Extract the (X, Y) coordinate from the center of the cell holding the provided text.  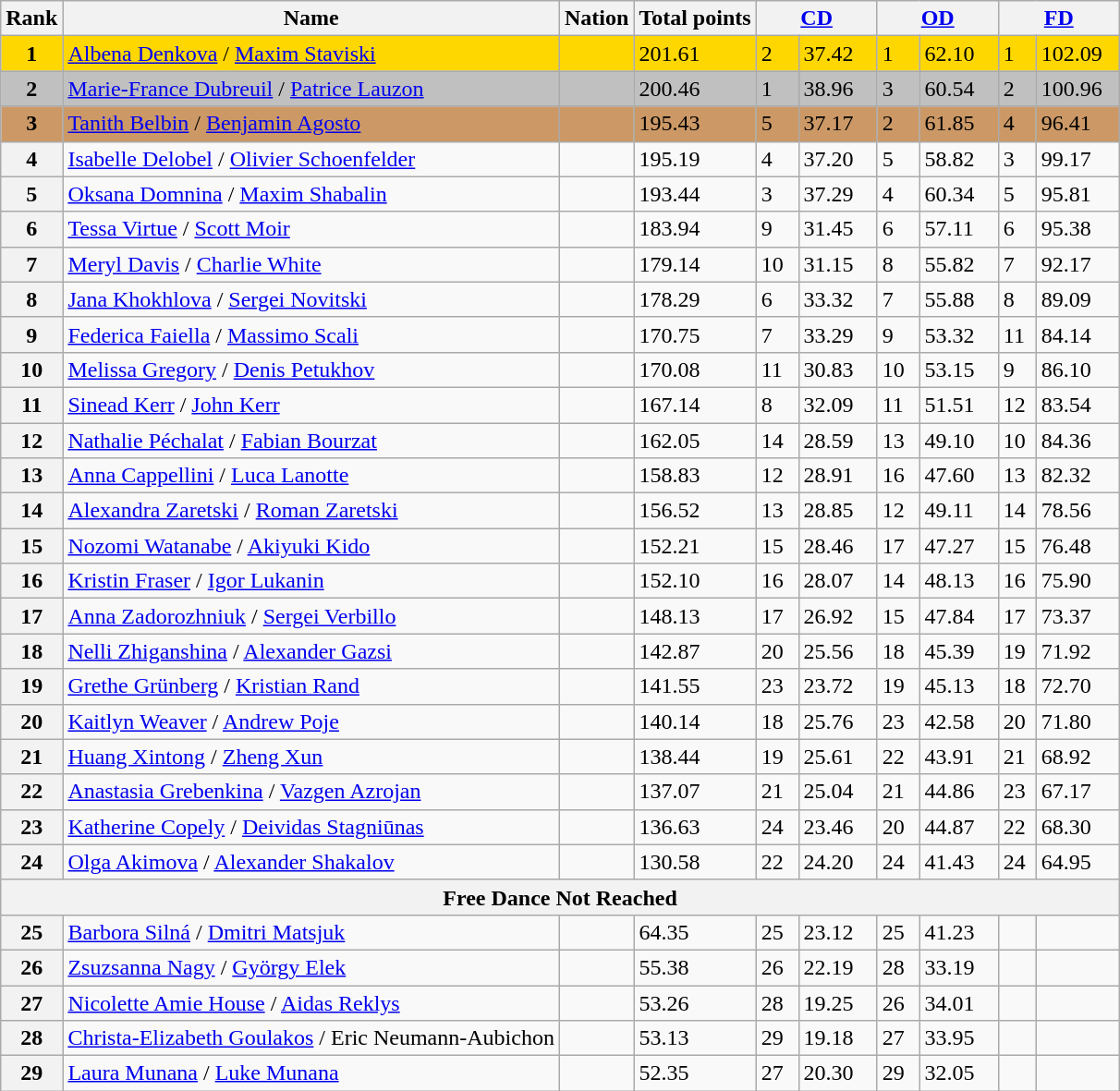
95.81 (1077, 194)
53.15 (959, 370)
178.29 (695, 299)
Sinead Kerr / John Kerr (311, 405)
57.11 (959, 229)
200.46 (695, 89)
95.38 (1077, 229)
156.52 (695, 511)
Melissa Gregory / Denis Petukhov (311, 370)
61.85 (959, 124)
99.17 (1077, 159)
Kaitlyn Weaver / Andrew Poje (311, 721)
OD (937, 18)
Nation (596, 18)
Nicolette Amie House / Aidas Reklys (311, 1002)
33.19 (959, 967)
43.91 (959, 757)
72.70 (1077, 686)
68.30 (1077, 827)
Anna Zadorozhniuk / Sergei Verbillo (311, 616)
Huang Xintong / Zheng Xun (311, 757)
60.54 (959, 89)
37.20 (837, 159)
38.96 (837, 89)
Meryl Davis / Charlie White (311, 264)
83.54 (1077, 405)
60.34 (959, 194)
31.45 (837, 229)
42.58 (959, 721)
55.88 (959, 299)
48.13 (959, 581)
Oksana Domnina / Maxim Shabalin (311, 194)
19.25 (837, 1002)
25.76 (837, 721)
152.21 (695, 546)
47.84 (959, 616)
86.10 (1077, 370)
167.14 (695, 405)
Tanith Belbin / Benjamin Agosto (311, 124)
130.58 (695, 862)
62.10 (959, 54)
28.46 (837, 546)
24.20 (837, 862)
20.30 (837, 1073)
Albena Denkova / Maxim Staviski (311, 54)
32.05 (959, 1073)
Name (311, 18)
179.14 (695, 264)
78.56 (1077, 511)
195.19 (695, 159)
158.83 (695, 476)
Tessa Virtue / Scott Moir (311, 229)
23.72 (837, 686)
102.09 (1077, 54)
Free Dance Not Reached (560, 897)
Barbora Silná / Dmitri Matsjuk (311, 932)
152.10 (695, 581)
55.38 (695, 967)
193.44 (695, 194)
55.82 (959, 264)
Laura Munana / Luke Munana (311, 1073)
Anna Cappellini / Luca Lanotte (311, 476)
19.18 (837, 1038)
41.43 (959, 862)
Isabelle Delobel / Olivier Schoenfelder (311, 159)
Katherine Copely / Deividas Stagniūnas (311, 827)
Federica Faiella / Massimo Scali (311, 334)
67.17 (1077, 792)
82.32 (1077, 476)
195.43 (695, 124)
68.92 (1077, 757)
28.07 (837, 581)
Alexandra Zaretski / Roman Zaretski (311, 511)
84.36 (1077, 441)
28.59 (837, 441)
136.63 (695, 827)
37.17 (837, 124)
37.29 (837, 194)
170.08 (695, 370)
47.27 (959, 546)
Rank (31, 18)
138.44 (695, 757)
52.35 (695, 1073)
44.87 (959, 827)
26.92 (837, 616)
33.32 (837, 299)
41.23 (959, 932)
Kristin Fraser / Igor Lukanin (311, 581)
45.39 (959, 651)
Anastasia Grebenkina / Vazgen Azrojan (311, 792)
89.09 (1077, 299)
64.95 (1077, 862)
76.48 (1077, 546)
FD (1059, 18)
CD (817, 18)
96.41 (1077, 124)
33.29 (837, 334)
73.37 (1077, 616)
183.94 (695, 229)
47.60 (959, 476)
84.14 (1077, 334)
28.85 (837, 511)
92.17 (1077, 264)
58.82 (959, 159)
140.14 (695, 721)
Zsuzsanna Nagy / György Elek (311, 967)
Christa-Elizabeth Goulakos / Eric Neumann-Aubichon (311, 1038)
162.05 (695, 441)
Grethe Grünberg / Kristian Rand (311, 686)
Total points (695, 18)
53.32 (959, 334)
75.90 (1077, 581)
170.75 (695, 334)
49.10 (959, 441)
Marie-France Dubreuil / Patrice Lauzon (311, 89)
Jana Khokhlova / Sergei Novitski (311, 299)
Nozomi Watanabe / Akiyuki Kido (311, 546)
137.07 (695, 792)
31.15 (837, 264)
25.04 (837, 792)
71.92 (1077, 651)
53.26 (695, 1002)
28.91 (837, 476)
64.35 (695, 932)
Olga Akimova / Alexander Shakalov (311, 862)
30.83 (837, 370)
Nelli Zhiganshina / Alexander Gazsi (311, 651)
33.95 (959, 1038)
201.61 (695, 54)
34.01 (959, 1002)
49.11 (959, 511)
25.56 (837, 651)
142.87 (695, 651)
71.80 (1077, 721)
44.86 (959, 792)
45.13 (959, 686)
53.13 (695, 1038)
37.42 (837, 54)
51.51 (959, 405)
148.13 (695, 616)
23.12 (837, 932)
25.61 (837, 757)
23.46 (837, 827)
100.96 (1077, 89)
22.19 (837, 967)
141.55 (695, 686)
Nathalie Péchalat / Fabian Bourzat (311, 441)
32.09 (837, 405)
